Return [x, y] of the center of cell containing provided text 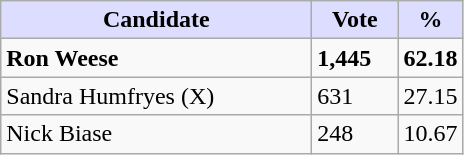
1,445 [355, 58]
248 [355, 134]
Sandra Humfryes (X) [156, 96]
631 [355, 96]
62.18 [430, 58]
10.67 [430, 134]
Vote [355, 20]
27.15 [430, 96]
Ron Weese [156, 58]
Candidate [156, 20]
% [430, 20]
Nick Biase [156, 134]
